Pinpoint the cell where the given text exists, returning its [x, y] midpoint coordinate. 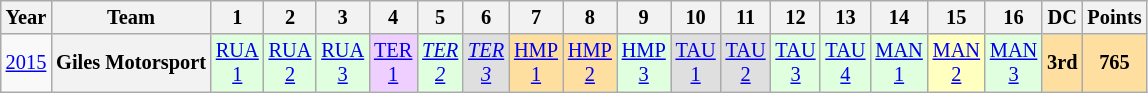
TER2 [440, 63]
3 [342, 17]
1 [238, 17]
MAN3 [1014, 63]
9 [644, 17]
HMP3 [644, 63]
MAN1 [898, 63]
RUA1 [238, 63]
4 [393, 17]
RUA2 [290, 63]
Year [26, 17]
MAN2 [956, 63]
10 [696, 17]
14 [898, 17]
2 [290, 17]
765 [1114, 63]
12 [796, 17]
Giles Motorsport [131, 63]
2015 [26, 63]
7 [536, 17]
6 [486, 17]
Points [1114, 17]
TER1 [393, 63]
16 [1014, 17]
TAU3 [796, 63]
HMP2 [590, 63]
TAU1 [696, 63]
Team [131, 17]
TAU4 [845, 63]
RUA3 [342, 63]
3rd [1062, 63]
HMP1 [536, 63]
8 [590, 17]
TAU2 [746, 63]
DC [1062, 17]
13 [845, 17]
5 [440, 17]
11 [746, 17]
TER3 [486, 63]
15 [956, 17]
